Capture the cell that displays the provided text and extract its [x, y] central coordinate. 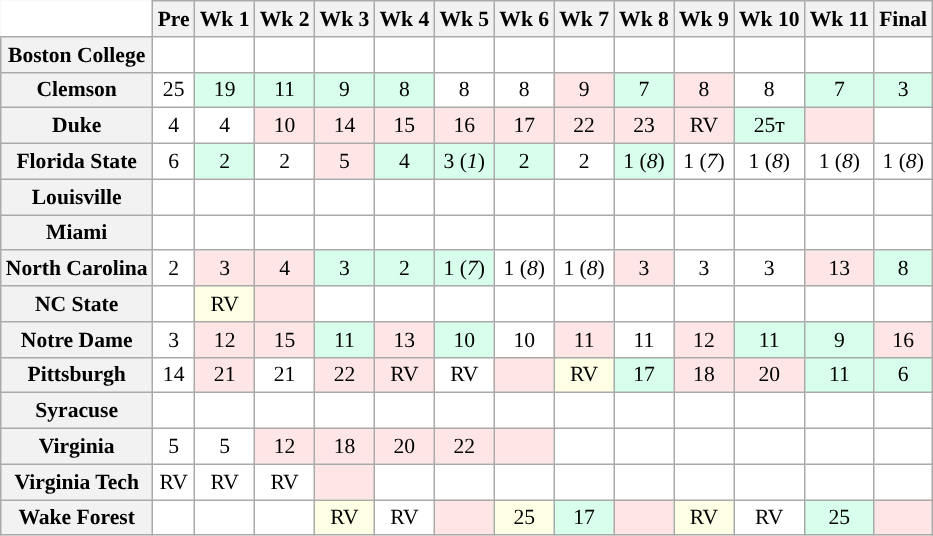
19 [225, 90]
23 [644, 126]
Pittsburgh [77, 375]
Wk 7 [584, 19]
Miami [77, 233]
Wk 5 [464, 19]
Clemson [77, 90]
Wk 6 [524, 19]
3 (1) [464, 162]
Virginia [77, 447]
Duke [77, 126]
Pre [174, 19]
Louisville [77, 197]
25т [770, 126]
Wk 8 [644, 19]
North Carolina [77, 269]
Boston College [77, 55]
Wk 9 [704, 19]
Syracuse [77, 411]
Virginia Tech [77, 482]
Wk 1 [225, 19]
Wk 3 [345, 19]
Wk 10 [770, 19]
Final [903, 19]
NC State [77, 304]
Wake Forest [77, 518]
Florida State [77, 162]
Wk 4 [404, 19]
Notre Dame [77, 340]
Wk 11 [840, 19]
Wk 2 [285, 19]
